Locate the cell with the specified text and output its [x, y] center coordinate. 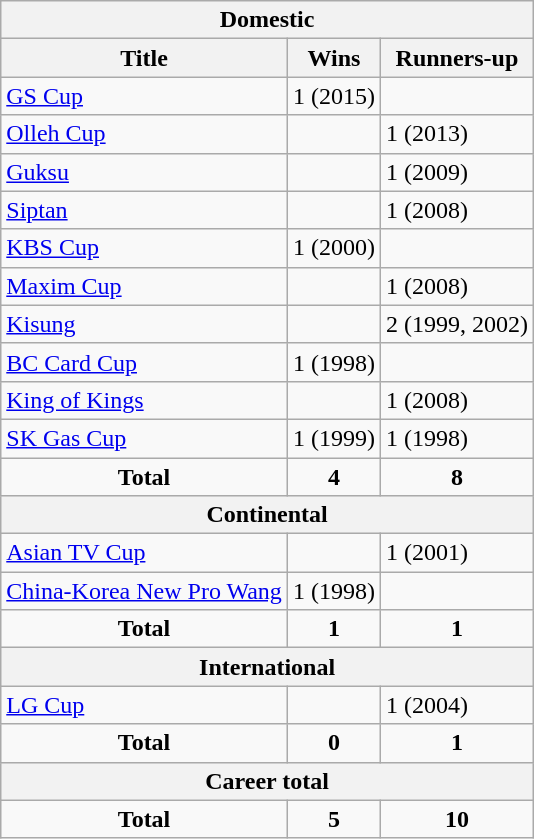
4 [334, 477]
China-Korea New Pro Wang [144, 591]
2 (1999, 2002) [456, 324]
BC Card Cup [144, 362]
Kisung [144, 324]
Title [144, 58]
GS Cup [144, 96]
0 [334, 743]
Guksu [144, 172]
10 [456, 819]
1 (2000) [334, 248]
Olleh Cup [144, 134]
1 (2001) [456, 553]
Domestic [268, 20]
8 [456, 477]
1 (2009) [456, 172]
Career total [268, 781]
Wins [334, 58]
LG Cup [144, 705]
International [268, 667]
SK Gas Cup [144, 438]
Continental [268, 515]
Runners-up [456, 58]
Siptan [144, 210]
1 (2015) [334, 96]
1 (2004) [456, 705]
5 [334, 819]
King of Kings [144, 400]
KBS Cup [144, 248]
Maxim Cup [144, 286]
1 (1999) [334, 438]
Asian TV Cup [144, 553]
1 (2013) [456, 134]
